Capture the cell that displays the provided text and extract its [x, y] central coordinate. 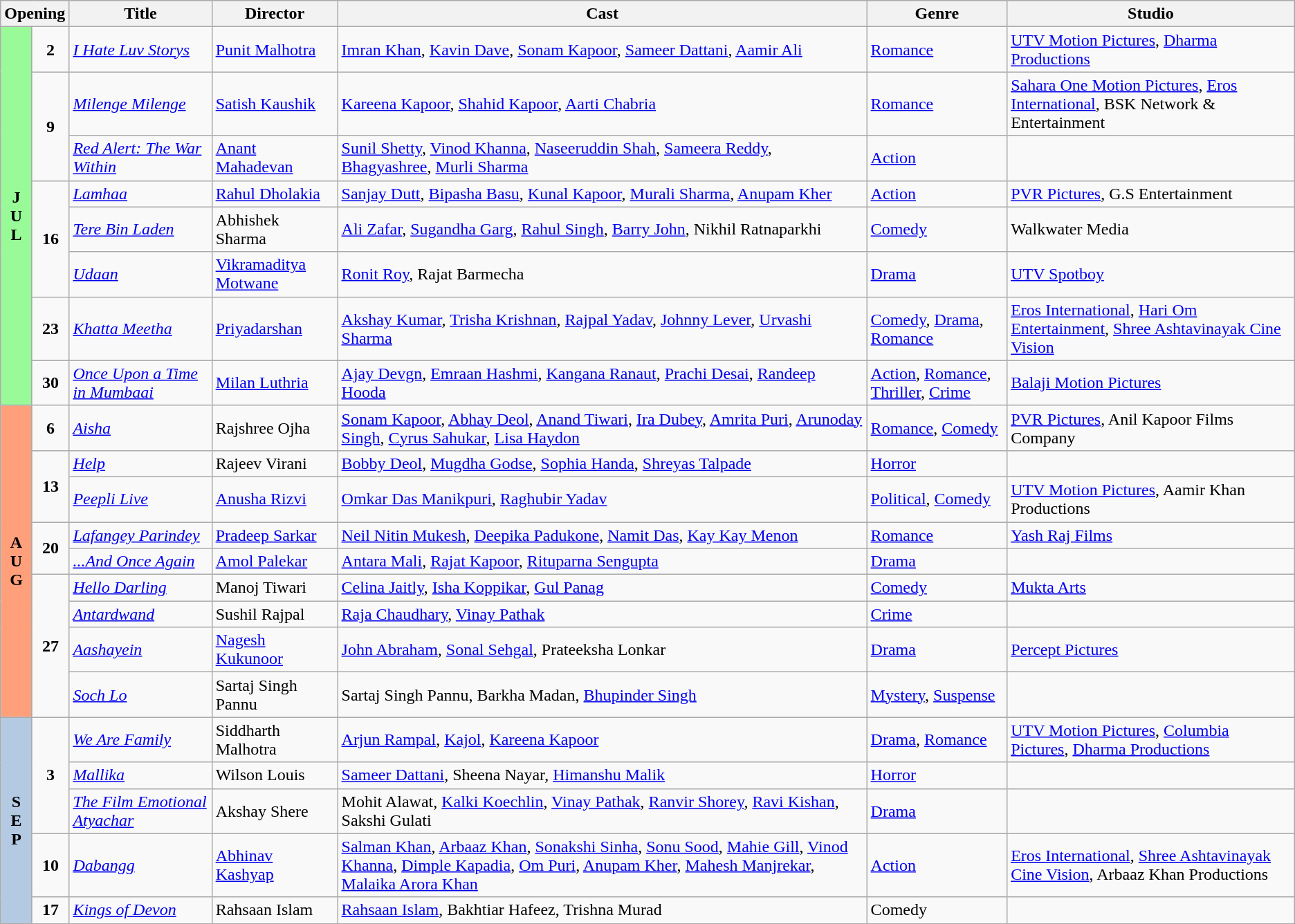
Satish Kaushik [275, 104]
SEP [17, 820]
Tere Bin Laden [140, 230]
Ali Zafar, Sugandha Garg, Rahul Singh, Barry John, Nikhil Ratnaparkhi [602, 230]
Sartaj Singh Pannu, Barkha Madan, Bhupinder Singh [602, 694]
PVR Pictures, G.S Entertainment [1151, 194]
Eros International, Hari Om Entertainment, Shree Ashtavinayak Cine Vision [1151, 329]
27 [50, 646]
17 [50, 910]
PVR Pictures, Anil Kapoor Films Company [1151, 427]
Ajay Devgn, Emraan Hashmi, Kangana Ranaut, Prachi Desai, Randeep Hooda [602, 383]
9 [50, 126]
Abhinav Kashyap [275, 865]
Lamhaa [140, 194]
...And Once Again [140, 562]
Once Upon a Time in Mumbaai [140, 383]
6 [50, 427]
UTV Motion Pictures, Dharma Productions [1151, 50]
Punit Malhotra [275, 50]
Imran Khan, Kavin Dave, Sonam Kapoor, Sameer Dattani, Aamir Ali [602, 50]
Walkwater Media [1151, 230]
Omkar Das Manikpuri, Raghubir Yadav [602, 499]
Cast [602, 14]
Rajeev Virani [275, 463]
Akshay Shere [275, 811]
Rajshree Ojha [275, 427]
Sanjay Dutt, Bipasha Basu, Kunal Kapoor, Murali Sharma, Anupam Kher [602, 194]
John Abraham, Sonal Sehgal, Prateeksha Lonkar [602, 650]
Priyadarshan [275, 329]
Udaan [140, 274]
3 [50, 775]
Opening [35, 14]
Vikramaditya Motwane [275, 274]
Political, Comedy [937, 499]
Action, Romance, Thriller, Crime [937, 383]
UTV Spotboy [1151, 274]
Percept Pictures [1151, 650]
Mohit Alawat, Kalki Koechlin, Vinay Pathak, Ranvir Shorey, Ravi Kishan, Sakshi Gulati [602, 811]
Antardwand [140, 614]
UTV Motion Pictures, Aamir Khan Productions [1151, 499]
Neil Nitin Mukesh, Deepika Padukone, Namit Das, Kay Kay Menon [602, 535]
Amol Palekar [275, 562]
Lafangey Parindey [140, 535]
13 [50, 486]
Peepli Live [140, 499]
Sahara One Motion Pictures, Eros International, BSK Network & Entertainment [1151, 104]
Mallika [140, 775]
Mukta Arts [1151, 588]
Dabangg [140, 865]
Hello Darling [140, 588]
Sameer Dattani, Sheena Nayar, Himanshu Malik [602, 775]
Siddharth Malhotra [275, 740]
Sartaj Singh Pannu [275, 694]
Help [140, 463]
20 [50, 548]
Studio [1151, 14]
Comedy, Drama, Romance [937, 329]
Kings of Devon [140, 910]
We Are Family [140, 740]
Abhishek Sharma [275, 230]
Rahul Dholakia [275, 194]
Soch Lo [140, 694]
Celina Jaitly, Isha Koppikar, Gul Panag [602, 588]
10 [50, 865]
Aashayein [140, 650]
Nagesh Kukunoor [275, 650]
Genre [937, 14]
Title [140, 14]
Kareena Kapoor, Shahid Kapoor, Aarti Chabria [602, 104]
Sonam Kapoor, Abhay Deol, Anand Tiwari, Ira Dubey, Amrita Puri, Arunoday Singh, Cyrus Sahukar, Lisa Haydon [602, 427]
Director [275, 14]
2 [50, 50]
Anant Mahadevan [275, 158]
Ronit Roy, Rajat Barmecha [602, 274]
Rahsaan Islam [275, 910]
Raja Chaudhary, Vinay Pathak [602, 614]
Eros International, Shree Ashtavinayak Cine Vision, Arbaaz Khan Productions [1151, 865]
Manoj Tiwari [275, 588]
Sushil Rajpal [275, 614]
23 [50, 329]
Khatta Meetha [140, 329]
I Hate Luv Storys [140, 50]
30 [50, 383]
Arjun Rampal, Kajol, Kareena Kapoor [602, 740]
Milenge Milenge [140, 104]
AUG [17, 562]
JUL [17, 216]
Crime [937, 614]
Akshay Kumar, Trisha Krishnan, Rajpal Yadav, Johnny Lever, Urvashi Sharma [602, 329]
Milan Luthria [275, 383]
Anusha Rizvi [275, 499]
16 [50, 239]
The Film Emotional Atyachar [140, 811]
Aisha [140, 427]
Sunil Shetty, Vinod Khanna, Naseeruddin Shah, Sameera Reddy, Bhagyashree, Murli Sharma [602, 158]
Mystery, Suspense [937, 694]
Wilson Louis [275, 775]
UTV Motion Pictures, Columbia Pictures, Dharma Productions [1151, 740]
Yash Raj Films [1151, 535]
Drama, Romance [937, 740]
Bobby Deol, Mugdha Godse, Sophia Handa, Shreyas Talpade [602, 463]
Red Alert: The War Within [140, 158]
Antara Mali, Rajat Kapoor, Rituparna Sengupta [602, 562]
Romance, Comedy [937, 427]
Rahsaan Islam, Bakhtiar Hafeez, Trishna Murad [602, 910]
Pradeep Sarkar [275, 535]
Balaji Motion Pictures [1151, 383]
